Extract the [X, Y] coordinate from the center of the cell holding the provided text.  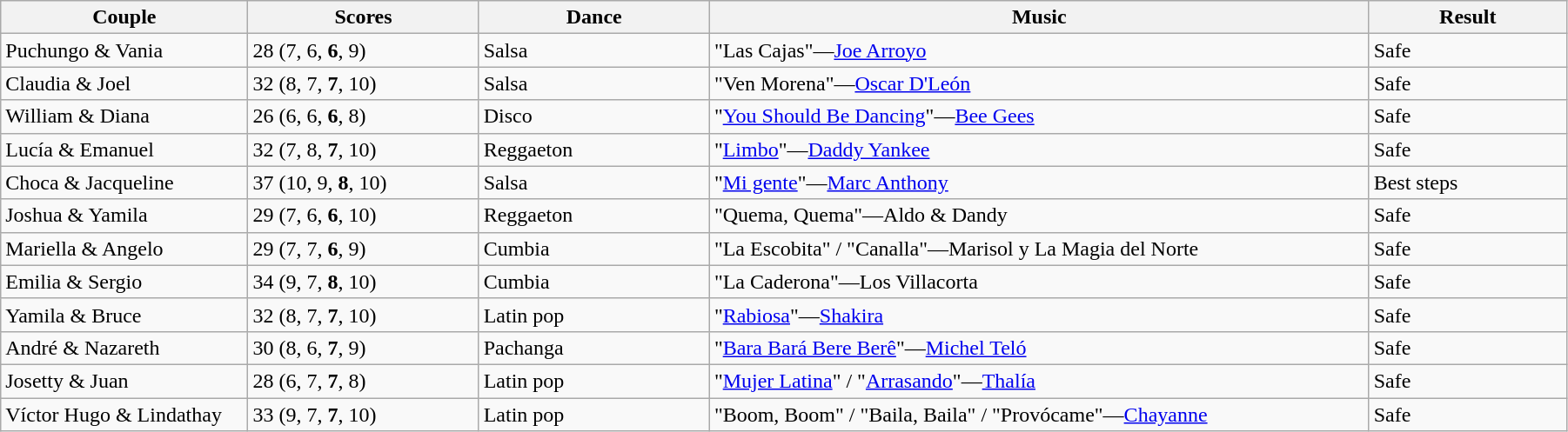
Couple [124, 17]
"You Should Be Dancing"—Bee Gees [1039, 116]
28 (7, 6, 6, 9) [364, 50]
33 (9, 7, 7, 10) [364, 415]
Claudia & Joel [124, 83]
Mariella & Angelo [124, 249]
"La Escobita" / "Canalla"—Marisol y La Magia del Norte [1039, 249]
30 (8, 6, 7, 9) [364, 348]
William & Diana [124, 116]
"Las Cajas"—Joe Arroyo [1039, 50]
"Limbo"—Daddy Yankee [1039, 150]
"Quema, Quema"—Aldo & Dandy [1039, 216]
Best steps [1467, 183]
37 (10, 9, 8, 10) [364, 183]
Joshua & Yamila [124, 216]
Pachanga [593, 348]
Choca & Jacqueline [124, 183]
"Rabiosa"—Shakira [1039, 315]
29 (7, 6, 6, 10) [364, 216]
34 (9, 7, 8, 10) [364, 282]
Dance [593, 17]
Yamila & Bruce [124, 315]
Disco [593, 116]
"Ven Morena"—Oscar D'León [1039, 83]
"Boom, Boom" / "Baila, Baila" / "Provócame"—Chayanne [1039, 415]
28 (6, 7, 7, 8) [364, 381]
"Bara Bará Bere Berê"—Michel Teló [1039, 348]
Emilia & Sergio [124, 282]
Music [1039, 17]
"Mujer Latina" / "Arrasando"—Thalía [1039, 381]
Víctor Hugo & Lindathay [124, 415]
"La Caderona"—Los Villacorta [1039, 282]
Result [1467, 17]
32 (7, 8, 7, 10) [364, 150]
André & Nazareth [124, 348]
Scores [364, 17]
"Mi gente"—Marc Anthony [1039, 183]
Puchungo & Vania [124, 50]
26 (6, 6, 6, 8) [364, 116]
Josetty & Juan [124, 381]
Lucía & Emanuel [124, 150]
29 (7, 7, 6, 9) [364, 249]
